Capture the cell that displays the provided text and extract its [X, Y] central coordinate. 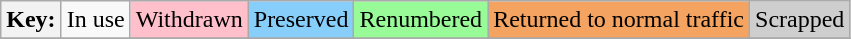
Returned to normal traffic [619, 20]
Withdrawn [189, 20]
Scrapped [800, 20]
Preserved [301, 20]
In use [96, 20]
Key: [31, 20]
Renumbered [421, 20]
